Capture the cell that displays the provided text and extract its (X, Y) central coordinate. 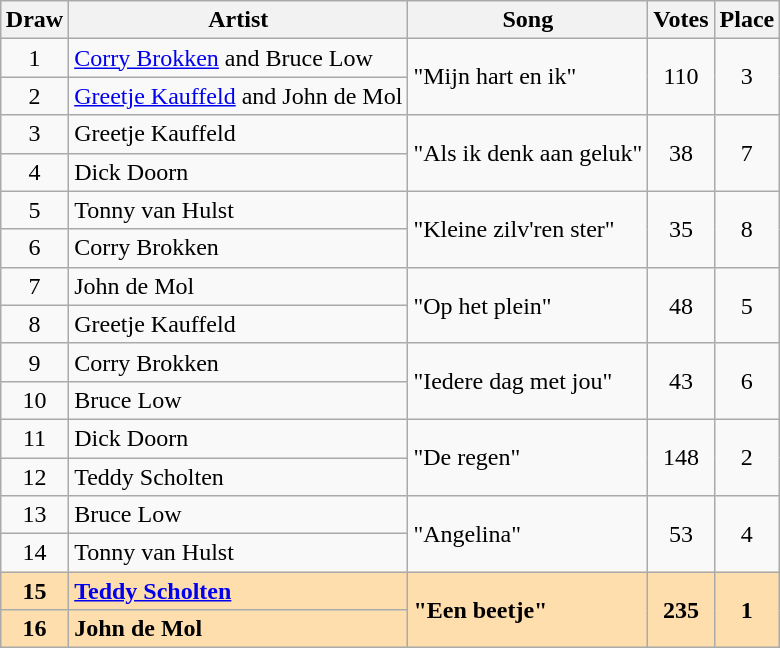
"De regen" (528, 457)
Votes (681, 20)
Greetje Kauffeld and John de Mol (238, 96)
15 (34, 591)
11 (34, 438)
10 (34, 400)
"Als ik denk aan geluk" (528, 153)
Place (747, 20)
"Angelina" (528, 534)
Corry Brokken and Bruce Low (238, 58)
16 (34, 629)
9 (34, 362)
48 (681, 305)
43 (681, 381)
38 (681, 153)
110 (681, 77)
"Een beetje" (528, 610)
"Kleine zilv'ren ster" (528, 229)
Artist (238, 20)
"Op het plein" (528, 305)
148 (681, 457)
Song (528, 20)
53 (681, 534)
35 (681, 229)
"Mijn hart en ik" (528, 77)
Draw (34, 20)
"Iedere dag met jou" (528, 381)
12 (34, 477)
13 (34, 515)
14 (34, 553)
235 (681, 610)
